Locate the cell with the specified text and output its (X, Y) center coordinate. 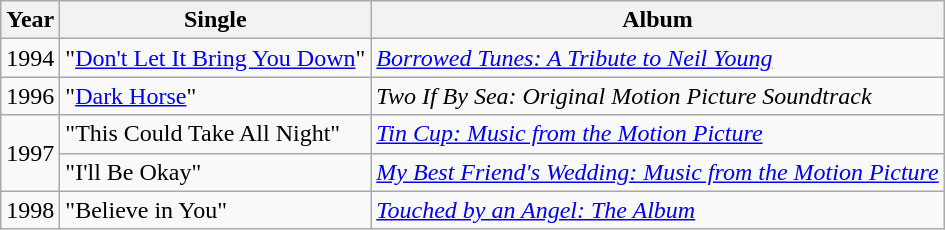
Single (216, 20)
Year (30, 20)
1996 (30, 96)
Touched by an Angel: The Album (658, 210)
"This Could Take All Night" (216, 134)
"I'll Be Okay" (216, 172)
"Don't Let It Bring You Down" (216, 58)
"Believe in You" (216, 210)
1994 (30, 58)
1998 (30, 210)
"Dark Horse" (216, 96)
My Best Friend's Wedding: Music from the Motion Picture (658, 172)
Two If By Sea: Original Motion Picture Soundtrack (658, 96)
Album (658, 20)
Borrowed Tunes: A Tribute to Neil Young (658, 58)
1997 (30, 153)
Tin Cup: Music from the Motion Picture (658, 134)
